Find where the given text appears and provide that cell's center as (x, y) coordinate. 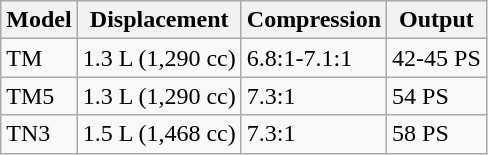
6.8:1-7.1:1 (314, 58)
Compression (314, 20)
54 PS (437, 96)
Output (437, 20)
Model (39, 20)
42-45 PS (437, 58)
Displacement (159, 20)
TM (39, 58)
58 PS (437, 134)
1.5 L (1,468 cc) (159, 134)
TM5 (39, 96)
TN3 (39, 134)
